Pinpoint the cell where the given text exists, returning its (x, y) midpoint coordinate. 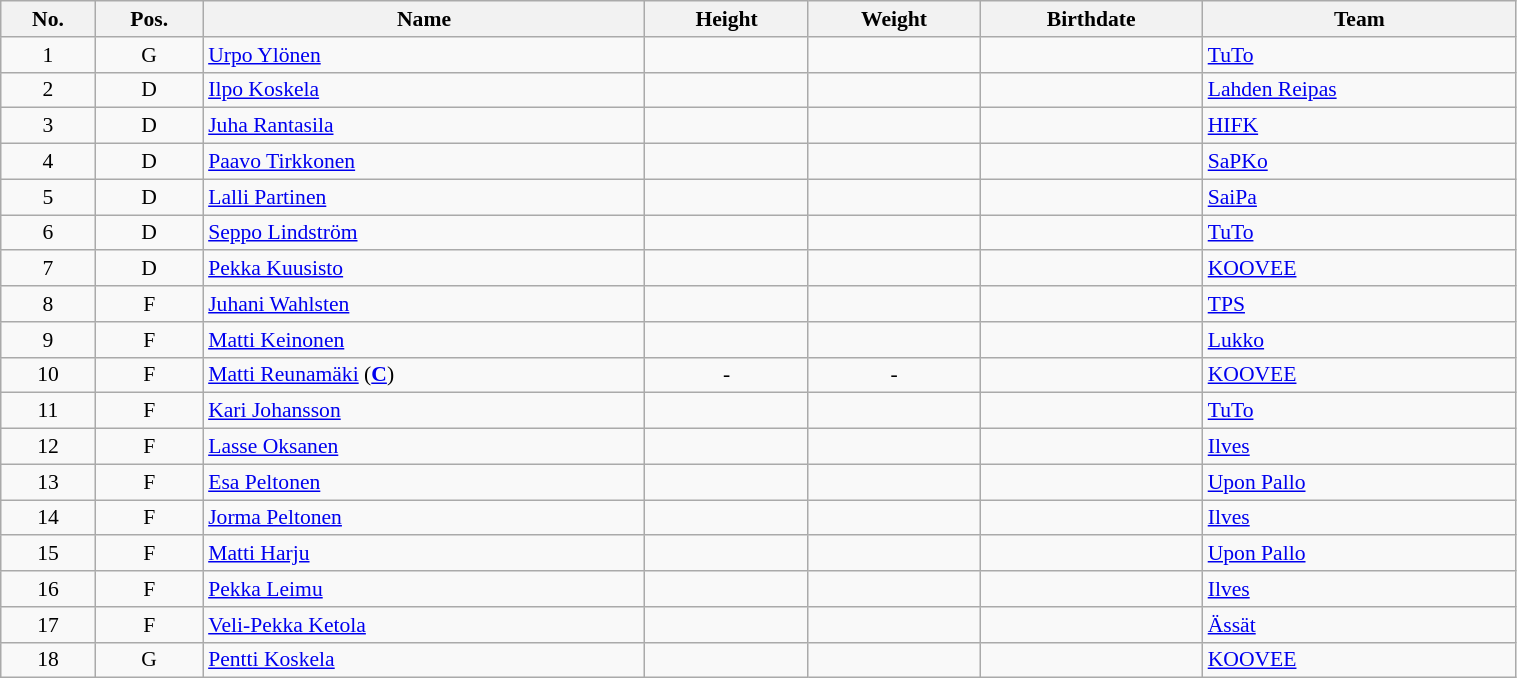
2 (48, 90)
Lahden Reipas (1360, 90)
Pekka Kuusisto (424, 269)
Lasse Oksanen (424, 447)
7 (48, 269)
Paavo Tirkkonen (424, 162)
1 (48, 55)
18 (48, 660)
17 (48, 625)
16 (48, 589)
4 (48, 162)
Name (424, 19)
11 (48, 411)
Jorma Peltonen (424, 518)
Team (1360, 19)
10 (48, 375)
15 (48, 554)
8 (48, 304)
Kari Johansson (424, 411)
9 (48, 340)
Pos. (149, 19)
Ilpo Koskela (424, 90)
No. (48, 19)
TPS (1360, 304)
Juhani Wahlsten (424, 304)
12 (48, 447)
Weight (894, 19)
Birthdate (1092, 19)
Pentti Koskela (424, 660)
13 (48, 482)
Lukko (1360, 340)
Urpo Ylönen (424, 55)
SaiPa (1360, 197)
Matti Reunamäki (C) (424, 375)
Height (726, 19)
Matti Keinonen (424, 340)
Matti Harju (424, 554)
Esa Peltonen (424, 482)
6 (48, 233)
3 (48, 126)
Lalli Partinen (424, 197)
SaPKo (1360, 162)
HIFK (1360, 126)
5 (48, 197)
Seppo Lindström (424, 233)
14 (48, 518)
Pekka Leimu (424, 589)
Juha Rantasila (424, 126)
Ässät (1360, 625)
Veli-Pekka Ketola (424, 625)
